Find where the given text appears and provide that cell's center as [x, y] coordinate. 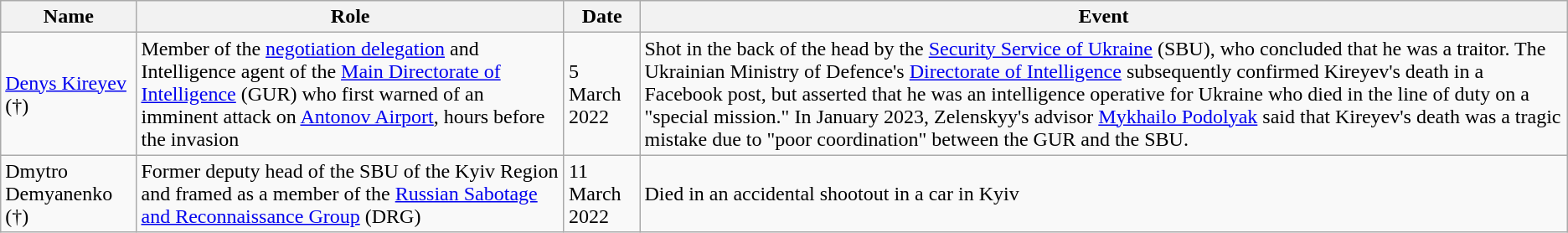
Denys Kireyev (†) [69, 94]
Former deputy head of the SBU of the Kyiv Region and framed as a member of the Russian Sabotage and Reconnaissance Group (DRG) [350, 194]
Dmytro Demyanenko (†) [69, 194]
Name [69, 17]
Role [350, 17]
Event [1104, 17]
Died in an accidental shootout in a car in Kyiv [1104, 194]
11 March 2022 [601, 194]
5 March 2022 [601, 94]
Date [601, 17]
